Search for the cell housing the specified text and yield its [x, y] center coordinate. 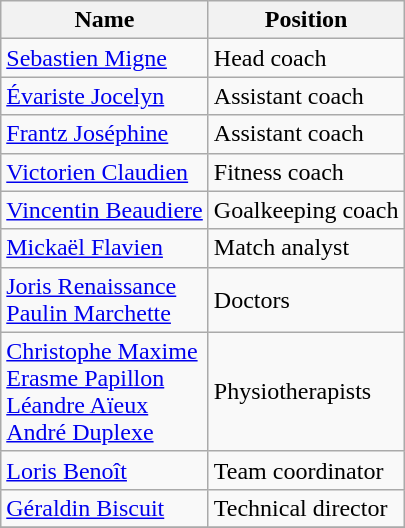
Fitness coach [306, 172]
Victorien Claudien [105, 172]
Sebastien Migne [105, 58]
Technical director [306, 508]
Christophe Maxime Erasme Papillon Léandre Aïeux André Duplexe [105, 392]
Frantz Joséphine [105, 134]
Match analyst [306, 248]
Name [105, 20]
Goalkeeping coach [306, 210]
Physiotherapists [306, 392]
Joris Renaissance Paulin Marchette [105, 300]
Loris Benoît [105, 470]
Team coordinator [306, 470]
Mickaël Flavien [105, 248]
Vincentin Beaudiere [105, 210]
Position [306, 20]
Évariste Jocelyn [105, 96]
Head coach [306, 58]
Géraldin Biscuit [105, 508]
Doctors [306, 300]
